Find where the given text appears and provide that cell's center as (x, y) coordinate. 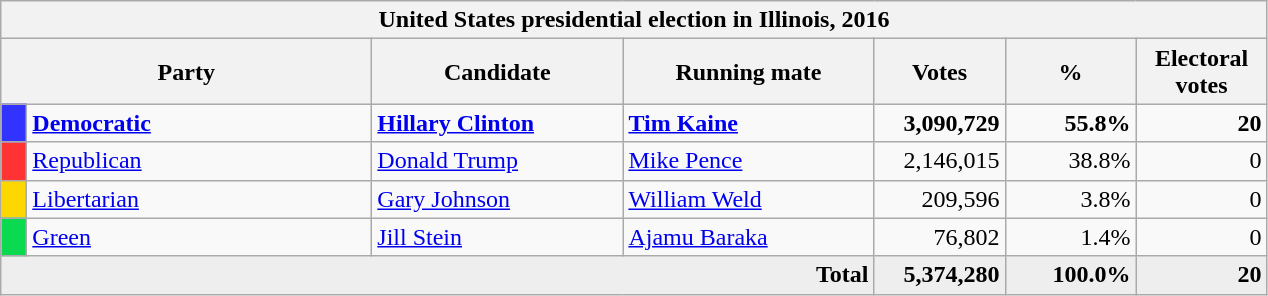
1.4% (1070, 237)
Donald Trump (498, 161)
Ajamu Baraka (748, 237)
3.8% (1070, 199)
Electoral votes (1202, 72)
Libertarian (200, 199)
% (1070, 72)
Green (200, 237)
2,146,015 (940, 161)
Republican (200, 161)
Total (438, 275)
United States presidential election in Illinois, 2016 (634, 20)
Hillary Clinton (498, 123)
William Weld (748, 199)
3,090,729 (940, 123)
Mike Pence (748, 161)
Candidate (498, 72)
209,596 (940, 199)
Running mate (748, 72)
Gary Johnson (498, 199)
76,802 (940, 237)
Tim Kaine (748, 123)
Votes (940, 72)
Jill Stein (498, 237)
Democratic (200, 123)
38.8% (1070, 161)
Party (186, 72)
55.8% (1070, 123)
100.0% (1070, 275)
5,374,280 (940, 275)
